Capture the cell that displays the provided text and extract its [X, Y] central coordinate. 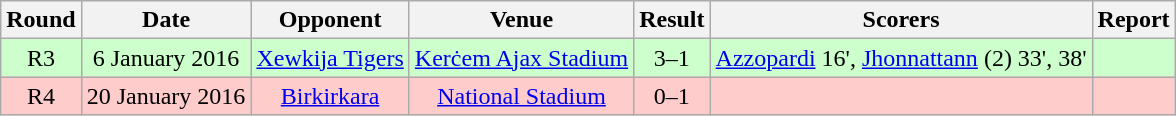
0–1 [672, 96]
R4 [41, 96]
Venue [521, 20]
Xewkija Tigers [330, 58]
Scorers [901, 20]
Azzopardi 16', Jhonnattann (2) 33', 38' [901, 58]
20 January 2016 [166, 96]
Birkirkara [330, 96]
Opponent [330, 20]
Result [672, 20]
3–1 [672, 58]
Round [41, 20]
Date [166, 20]
National Stadium [521, 96]
Kerċem Ajax Stadium [521, 58]
Report [1134, 20]
6 January 2016 [166, 58]
R3 [41, 58]
